Find where the given text appears and provide that cell's center as [x, y] coordinate. 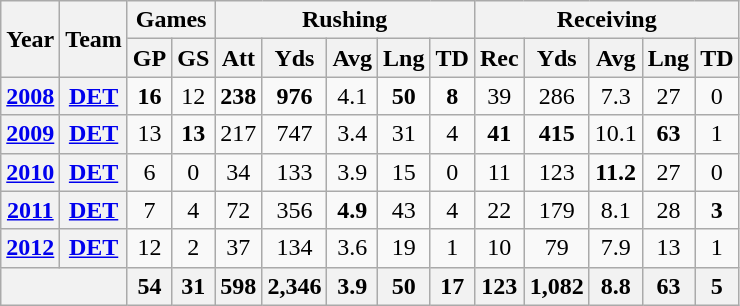
Year [30, 39]
GP [149, 58]
11 [499, 172]
Games [170, 20]
2011 [30, 210]
8.1 [616, 210]
Team [94, 39]
7.9 [616, 248]
37 [238, 248]
4.1 [352, 96]
10 [499, 248]
Att [238, 58]
19 [404, 248]
28 [668, 210]
2,346 [294, 286]
747 [294, 134]
5 [717, 286]
2009 [30, 134]
16 [149, 96]
54 [149, 286]
34 [238, 172]
72 [238, 210]
8 [452, 96]
39 [499, 96]
79 [556, 248]
41 [499, 134]
2008 [30, 96]
217 [238, 134]
43 [404, 210]
17 [452, 286]
179 [556, 210]
286 [556, 96]
11.2 [616, 172]
15 [404, 172]
2010 [30, 172]
10.1 [616, 134]
7.3 [616, 96]
134 [294, 248]
1,082 [556, 286]
133 [294, 172]
8.8 [616, 286]
3 [717, 210]
356 [294, 210]
976 [294, 96]
3.4 [352, 134]
238 [238, 96]
2 [194, 248]
415 [556, 134]
598 [238, 286]
6 [149, 172]
3.6 [352, 248]
Receiving [606, 20]
GS [194, 58]
4.9 [352, 210]
2012 [30, 248]
22 [499, 210]
7 [149, 210]
Rushing [345, 20]
Rec [499, 58]
